Return the [X, Y] coordinate for the center point of the cell that contains the specified text.  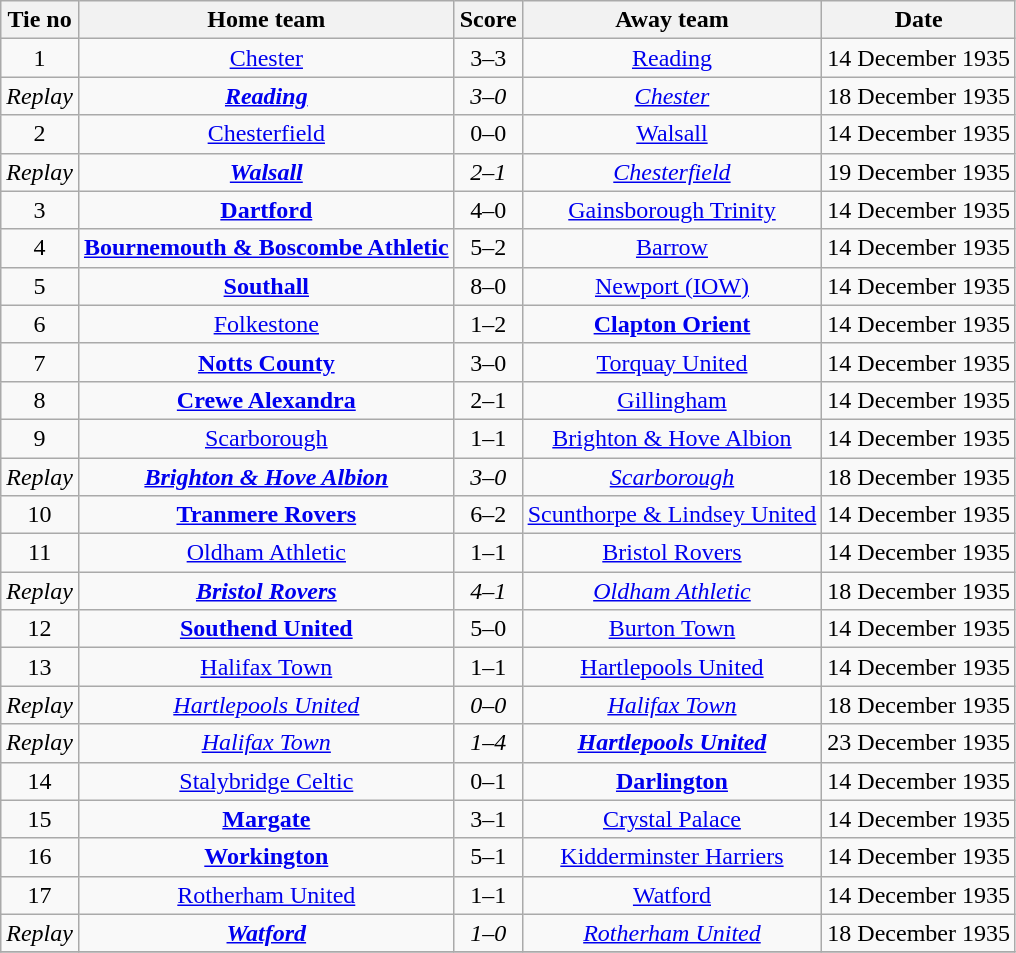
Crystal Palace [672, 819]
3 [40, 210]
8–0 [488, 286]
11 [40, 553]
Score [488, 20]
13 [40, 667]
Darlington [672, 781]
Kidderminster Harriers [672, 857]
23 December 1935 [919, 743]
1 [40, 58]
Tranmere Rovers [266, 515]
1–0 [488, 933]
12 [40, 629]
Barrow [672, 248]
Date [919, 20]
9 [40, 438]
Dartford [266, 210]
6 [40, 324]
19 December 1935 [919, 172]
Scunthorpe & Lindsey United [672, 515]
Stalybridge Celtic [266, 781]
Away team [672, 20]
Gillingham [672, 400]
Southall [266, 286]
Burton Town [672, 629]
5 [40, 286]
8 [40, 400]
Gainsborough Trinity [672, 210]
Tie no [40, 20]
10 [40, 515]
17 [40, 895]
5–2 [488, 248]
Crewe Alexandra [266, 400]
2 [40, 134]
Home team [266, 20]
Torquay United [672, 362]
Newport (IOW) [672, 286]
5–0 [488, 629]
6–2 [488, 515]
Workington [266, 857]
5–1 [488, 857]
0–1 [488, 781]
14 [40, 781]
Folkestone [266, 324]
16 [40, 857]
7 [40, 362]
Margate [266, 819]
3–3 [488, 58]
4 [40, 248]
1–4 [488, 743]
Bournemouth & Boscombe Athletic [266, 248]
3–1 [488, 819]
15 [40, 819]
1–2 [488, 324]
4–0 [488, 210]
Notts County [266, 362]
Clapton Orient [672, 324]
Southend United [266, 629]
4–1 [488, 591]
